For the text-containing cell, return its midpoint in [X, Y] coordinate format. 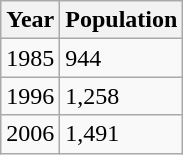
Population [122, 20]
2006 [30, 134]
1985 [30, 58]
1996 [30, 96]
Year [30, 20]
944 [122, 58]
1,258 [122, 96]
1,491 [122, 134]
